Find where the given text appears and provide that cell's center as (x, y) coordinate. 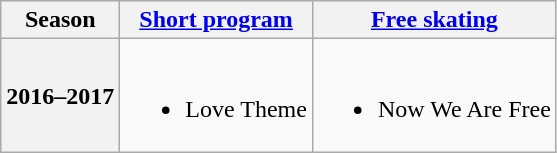
Free skating (434, 20)
Love Theme (216, 96)
2016–2017 (60, 96)
Short program (216, 20)
Season (60, 20)
Now We Are Free (434, 96)
